Capture the cell that displays the provided text and extract its (X, Y) central coordinate. 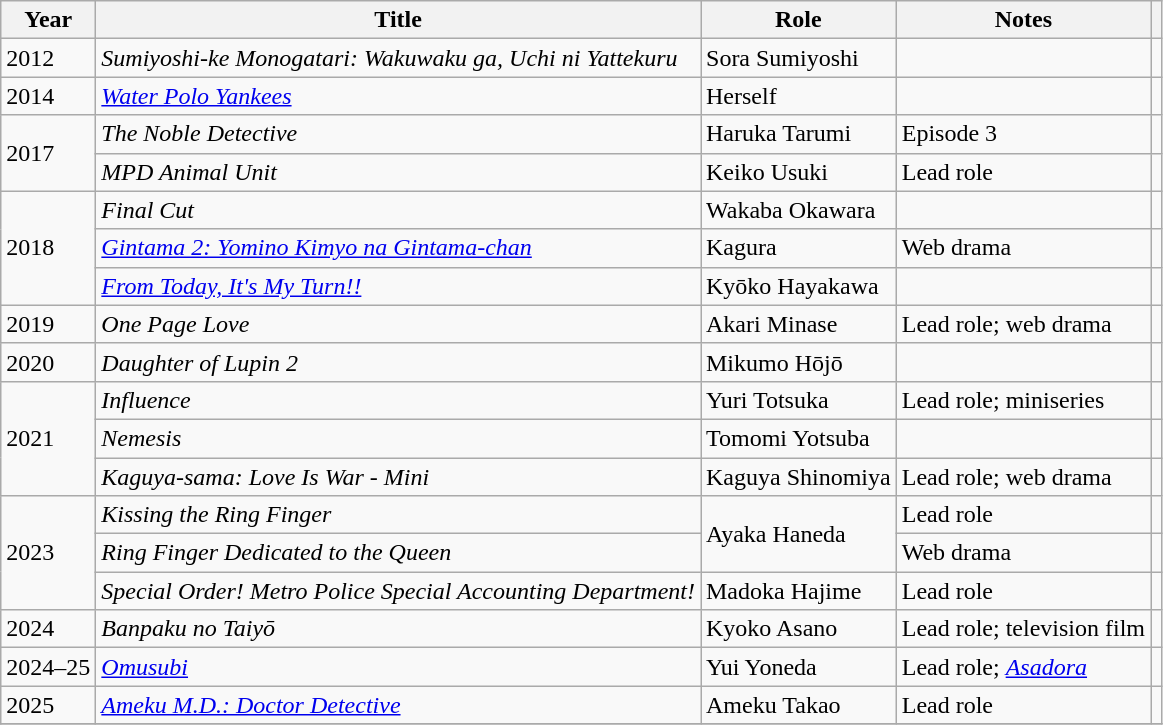
Lead role; Asadora (1023, 667)
2023 (48, 553)
Kyōko Hayakawa (798, 286)
Episode 3 (1023, 134)
Ameku M.D.: Doctor Detective (398, 705)
Year (48, 20)
Akari Minase (798, 324)
Herself (798, 96)
Sumiyoshi-ke Monogatari: Wakuwaku ga, Uchi ni Yattekuru (398, 58)
Nemesis (398, 438)
Notes (1023, 20)
Kyoko Asano (798, 629)
MPD Animal Unit (398, 172)
Omusubi (398, 667)
Haruka Tarumi (798, 134)
2018 (48, 248)
2019 (48, 324)
Yuri Totsuka (798, 400)
Banpaku no Taiyō (398, 629)
2024 (48, 629)
Role (798, 20)
Kaguya Shinomiya (798, 477)
The Noble Detective (398, 134)
Wakaba Okawara (798, 210)
2025 (48, 705)
Water Polo Yankees (398, 96)
One Page Love (398, 324)
Daughter of Lupin 2 (398, 362)
Lead role; television film (1023, 629)
Kagura (798, 248)
2012 (48, 58)
Title (398, 20)
Keiko Usuki (798, 172)
Madoka Hajime (798, 591)
Tomomi Yotsuba (798, 438)
Ameku Takao (798, 705)
2021 (48, 438)
Mikumo Hōjō (798, 362)
2014 (48, 96)
Lead role; miniseries (1023, 400)
Kaguya-sama: Love Is War - Mini (398, 477)
2020 (48, 362)
Kissing the Ring Finger (398, 515)
Special Order! Metro Police Special Accounting Department! (398, 591)
Ayaka Haneda (798, 534)
Gintama 2: Yomino Kimyo na Gintama-chan (398, 248)
Yui Yoneda (798, 667)
From Today, It's My Turn!! (398, 286)
2017 (48, 153)
Final Cut (398, 210)
2024–25 (48, 667)
Ring Finger Dedicated to the Queen (398, 553)
Sora Sumiyoshi (798, 58)
Influence (398, 400)
